From the cell containing the given text, extract its center point as (x, y) coordinate. 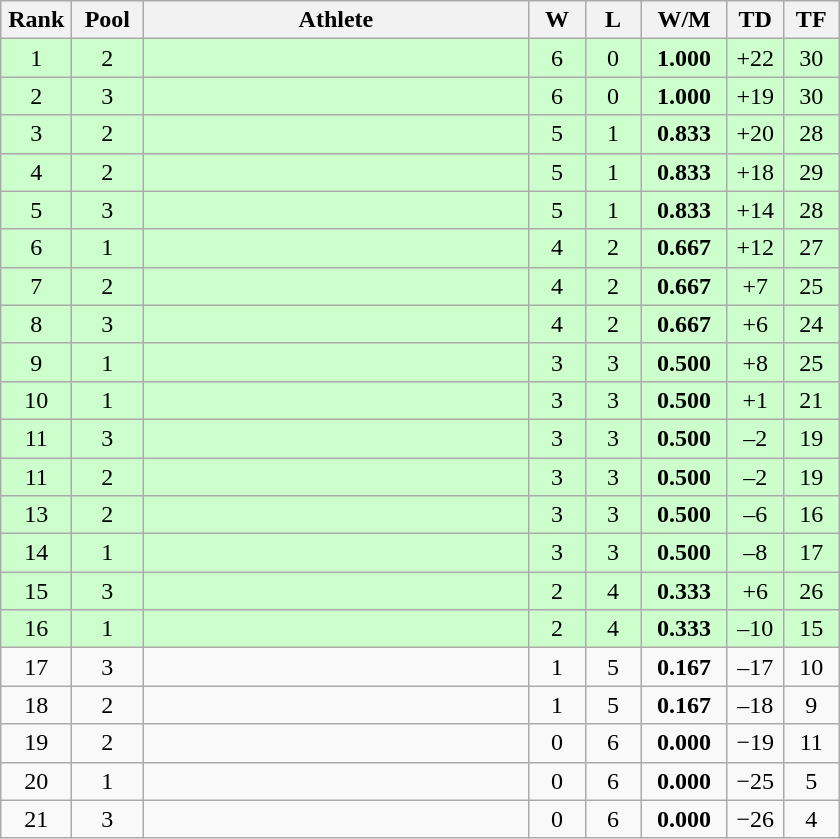
–18 (755, 705)
Pool (108, 20)
24 (811, 324)
+12 (755, 248)
+19 (755, 96)
+1 (755, 400)
+20 (755, 134)
+8 (755, 362)
Rank (36, 20)
26 (811, 591)
+18 (755, 172)
TD (755, 20)
–10 (755, 629)
–6 (755, 515)
W/M (684, 20)
13 (36, 515)
+7 (755, 286)
20 (36, 781)
18 (36, 705)
TF (811, 20)
–17 (755, 667)
−26 (755, 819)
W (557, 20)
–8 (755, 553)
8 (36, 324)
29 (811, 172)
Athlete (336, 20)
−19 (755, 743)
L (613, 20)
7 (36, 286)
+14 (755, 210)
+22 (755, 58)
−25 (755, 781)
14 (36, 553)
27 (811, 248)
